Capture the cell that displays the provided text and extract its [X, Y] central coordinate. 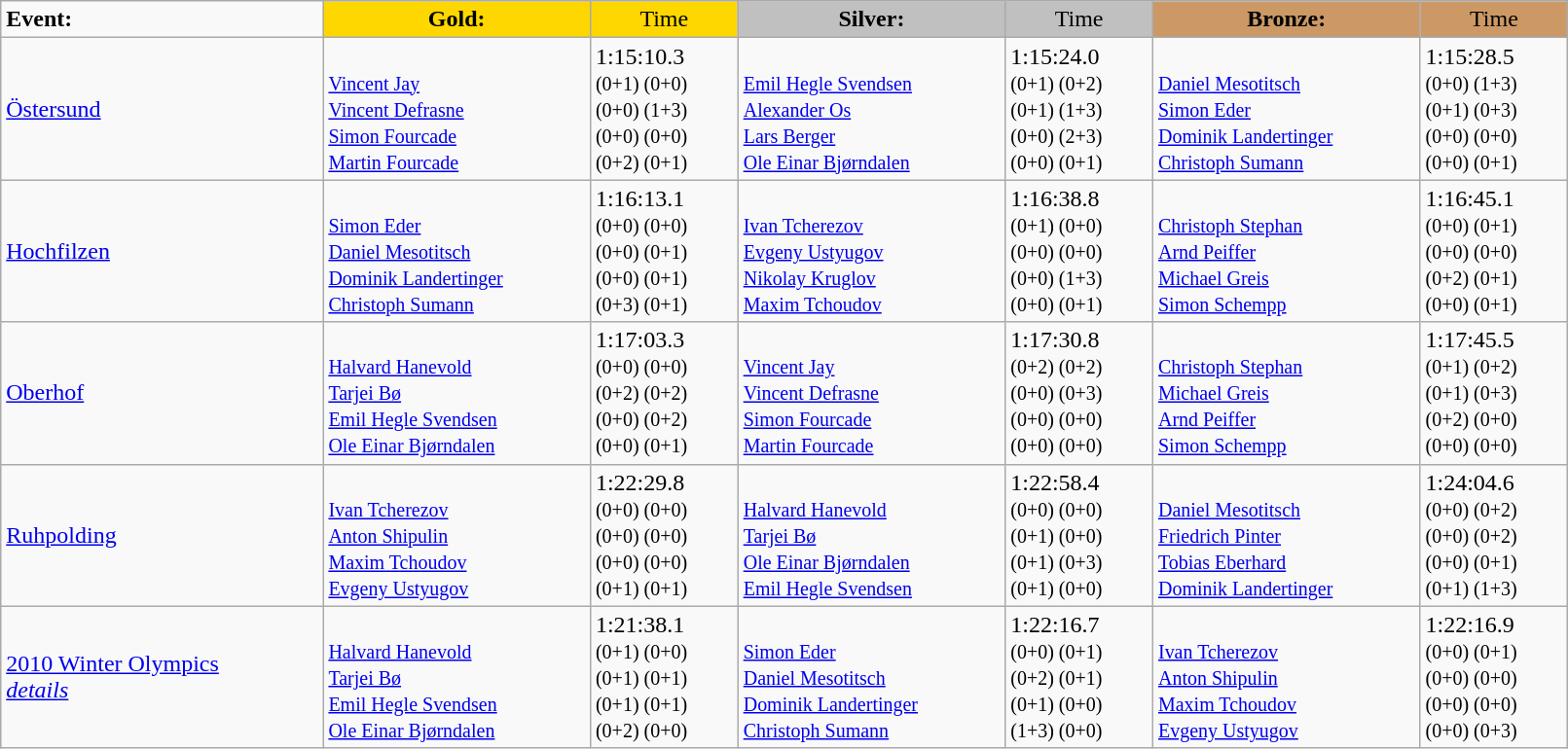
Event: [162, 19]
1:16:38.8 (0+1) (0+0)(0+0) (0+0)(0+0) (1+3)(0+0) (0+1) [1079, 251]
1:16:45.1 (0+0) (0+1)(0+0) (0+0)(0+2) (0+1)(0+0) (0+1) [1494, 251]
1:24:04.6 (0+0) (0+2)(0+0) (0+2)(0+0) (0+1)(0+1) (1+3) [1494, 535]
Ruhpolding [162, 535]
1:15:24.0 (0+1) (0+2)(0+1) (1+3)(0+0) (2+3)(0+0) (0+1) [1079, 109]
Halvard HanevoldTarjei BøOle Einar BjørndalenEmil Hegle Svendsen [872, 535]
1:17:30.8 (0+2) (0+2)(0+0) (0+3)(0+0) (0+0)(0+0) (0+0) [1079, 393]
Christoph StephanMichael GreisArnd PeifferSimon Schempp [1287, 393]
Oberhof [162, 393]
1:15:10.3 (0+1) (0+0)(0+0) (1+3)(0+0) (0+0)(0+2) (0+1) [664, 109]
Emil Hegle SvendsenAlexander OsLars BergerOle Einar Bjørndalen [872, 109]
1:17:03.3 (0+0) (0+0)(0+2) (0+2)(0+0) (0+2)(0+0) (0+1) [664, 393]
1:17:45.5 (0+1) (0+2)(0+1) (0+3)(0+2) (0+0)(0+0) (0+0) [1494, 393]
Gold: [457, 19]
1:21:38.1 (0+1) (0+0)(0+1) (0+1)(0+1) (0+1)(0+2) (0+0) [664, 677]
Ivan TcherezovEvgeny UstyugovNikolay KruglovMaxim Tchoudov [872, 251]
1:15:28.5 (0+0) (1+3)(0+1) (0+3)(0+0) (0+0)(0+0) (0+1) [1494, 109]
Bronze: [1287, 19]
1:22:29.8 (0+0) (0+0)(0+0) (0+0)(0+0) (0+0)(0+1) (0+1) [664, 535]
Christoph StephanArnd PeifferMichael GreisSimon Schempp [1287, 251]
Östersund [162, 109]
Hochfilzen [162, 251]
1:22:16.7 (0+0) (0+1)(0+2) (0+1)(0+1) (0+0)(1+3) (0+0) [1079, 677]
2010 Winter Olympicsdetails [162, 677]
Silver: [872, 19]
Daniel MesotitschSimon EderDominik LandertingerChristoph Sumann [1287, 109]
1:22:16.9 (0+0) (0+1)(0+0) (0+0)(0+0) (0+0)(0+0) (0+3) [1494, 677]
Daniel MesotitschFriedrich PinterTobias EberhardDominik Landertinger [1287, 535]
1:22:58.4 (0+0) (0+0)(0+1) (0+0)(0+1) (0+3)(0+1) (0+0) [1079, 535]
1:16:13.1 (0+0) (0+0)(0+0) (0+1)(0+0) (0+1)(0+3) (0+1) [664, 251]
